Capture the cell that displays the provided text and extract its [X, Y] central coordinate. 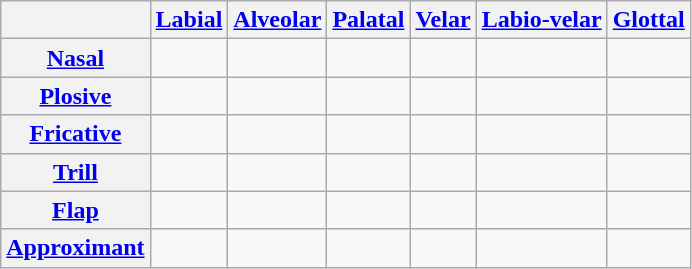
Plosive [76, 96]
Alveolar [278, 20]
Glottal [648, 20]
Trill [76, 172]
Fricative [76, 134]
Flap [76, 210]
Labial [189, 20]
Velar [443, 20]
Nasal [76, 58]
Palatal [368, 20]
Approximant [76, 248]
Labio-velar [542, 20]
